For the text-containing cell, return its midpoint in [x, y] coordinate format. 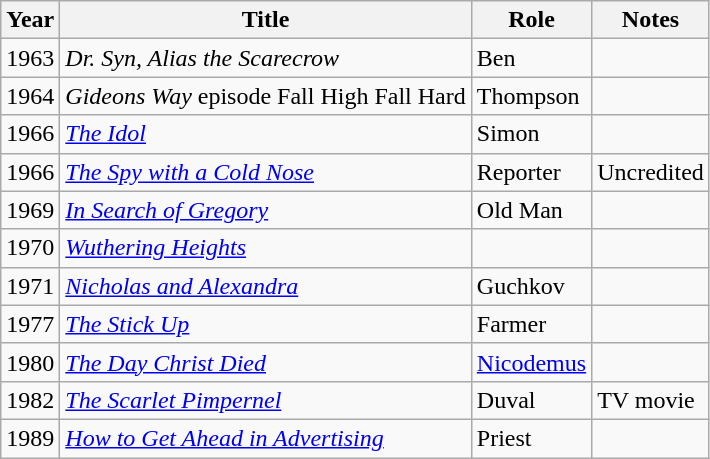
1971 [30, 286]
Nicholas and Alexandra [266, 286]
Duval [531, 400]
The Scarlet Pimpernel [266, 400]
The Spy with a Cold Nose [266, 172]
1989 [30, 438]
The Day Christ Died [266, 362]
Dr. Syn, Alias the Scarecrow [266, 58]
In Search of Gregory [266, 210]
Title [266, 20]
Simon [531, 134]
1963 [30, 58]
Year [30, 20]
Wuthering Heights [266, 248]
Old Man [531, 210]
Thompson [531, 96]
Uncredited [651, 172]
The Idol [266, 134]
Farmer [531, 324]
1969 [30, 210]
TV movie [651, 400]
The Stick Up [266, 324]
Role [531, 20]
1977 [30, 324]
1970 [30, 248]
Guchkov [531, 286]
1964 [30, 96]
Nicodemus [531, 362]
1980 [30, 362]
1982 [30, 400]
How to Get Ahead in Advertising [266, 438]
Notes [651, 20]
Gideons Way episode Fall High Fall Hard [266, 96]
Reporter [531, 172]
Ben [531, 58]
Priest [531, 438]
